Capture the cell that displays the provided text and extract its [x, y] central coordinate. 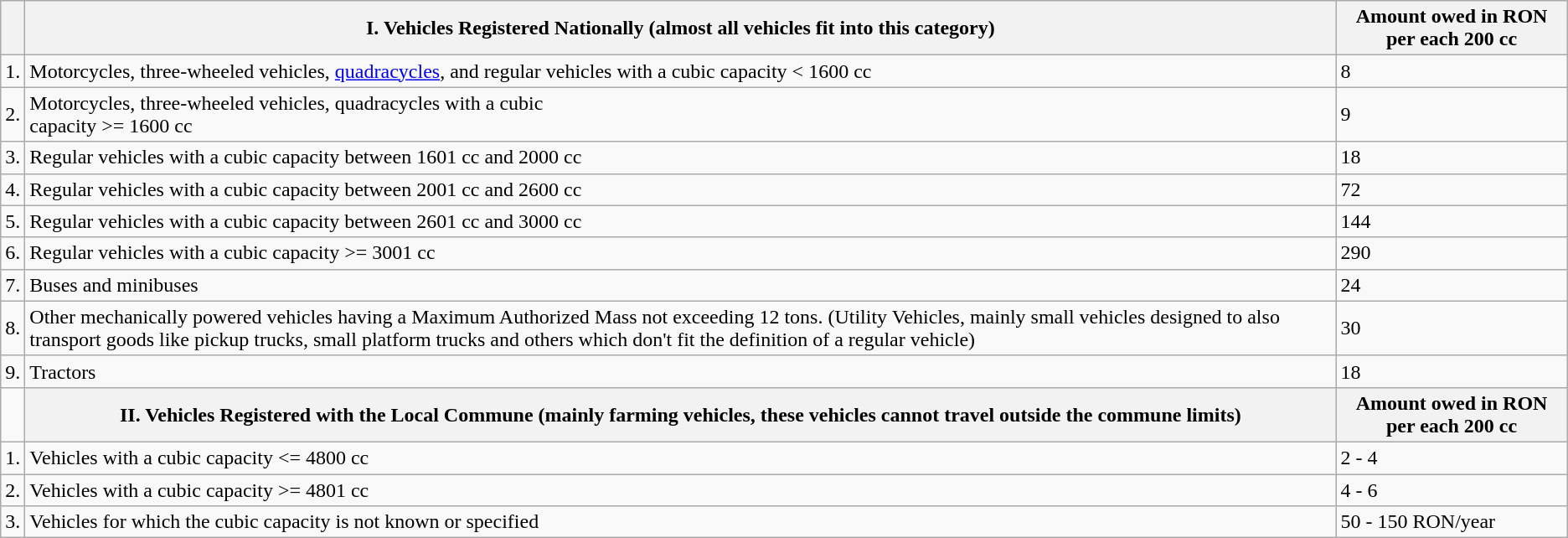
144 [1452, 221]
Tractors [680, 371]
9 [1452, 114]
4 - 6 [1452, 490]
7. [13, 285]
Regular vehicles with a cubic capacity between 1601 cc and 2000 cc [680, 158]
I. Vehicles Registered Nationally (almost all vehicles fit into this category) [680, 28]
50 - 150 RON/year [1452, 522]
Regular vehicles with a cubic capacity >= 3001 cc [680, 253]
Buses and minibuses [680, 285]
Regular vehicles with a cubic capacity between 2601 cc and 3000 cc [680, 221]
6. [13, 253]
2 - 4 [1452, 458]
9. [13, 371]
72 [1452, 189]
Vehicles with a cubic capacity <= 4800 cc [680, 458]
30 [1452, 328]
8. [13, 328]
8 [1452, 71]
24 [1452, 285]
5. [13, 221]
Motorcycles, three-wheeled vehicles, quadracycles with a cubiccapacity >= 1600 cc [680, 114]
290 [1452, 253]
Vehicles with a cubic capacity >= 4801 cc [680, 490]
II. Vehicles Registered with the Local Commune (mainly farming vehicles, these vehicles cannot travel outside the commune limits) [680, 414]
Motorcycles, three-wheeled vehicles, quadracycles, and regular vehicles with a cubic capacity < 1600 cc [680, 71]
Regular vehicles with a cubic capacity between 2001 cc and 2600 cc [680, 189]
4. [13, 189]
Vehicles for which the cubic capacity is not known or specified [680, 522]
